For the text-containing cell, return its midpoint in (X, Y) coordinate format. 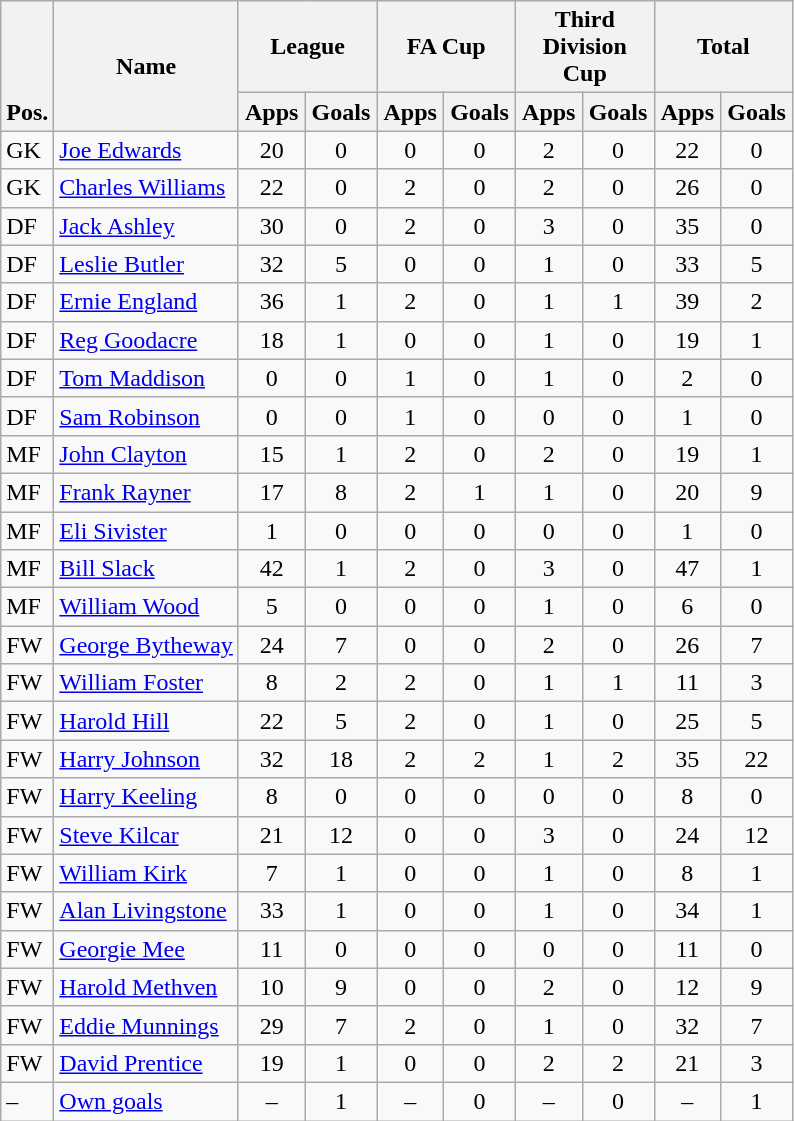
John Clayton (146, 454)
34 (688, 911)
Bill Slack (146, 569)
Charles Williams (146, 188)
Pos. (28, 66)
Eddie Munnings (146, 1025)
39 (688, 302)
15 (272, 454)
36 (272, 302)
Harry Johnson (146, 759)
Harold Hill (146, 721)
47 (688, 569)
William Kirk (146, 873)
6 (688, 607)
Harold Methven (146, 987)
42 (272, 569)
29 (272, 1025)
George Bytheway (146, 645)
Georgie Mee (146, 949)
Total (724, 47)
Own goals (146, 1101)
League (308, 47)
Alan Livingstone (146, 911)
Harry Keeling (146, 797)
Eli Sivister (146, 531)
30 (272, 226)
17 (272, 492)
Steve Kilcar (146, 835)
Tom Maddison (146, 378)
Leslie Butler (146, 264)
William Wood (146, 607)
10 (272, 987)
Sam Robinson (146, 416)
Ernie England (146, 302)
Third Division Cup (586, 47)
Reg Goodacre (146, 340)
David Prentice (146, 1063)
Joe Edwards (146, 150)
25 (688, 721)
Frank Rayner (146, 492)
Jack Ashley (146, 226)
Name (146, 66)
William Foster (146, 683)
FA Cup (446, 47)
